Extract the [X, Y] coordinate from the center of the cell holding the provided text.  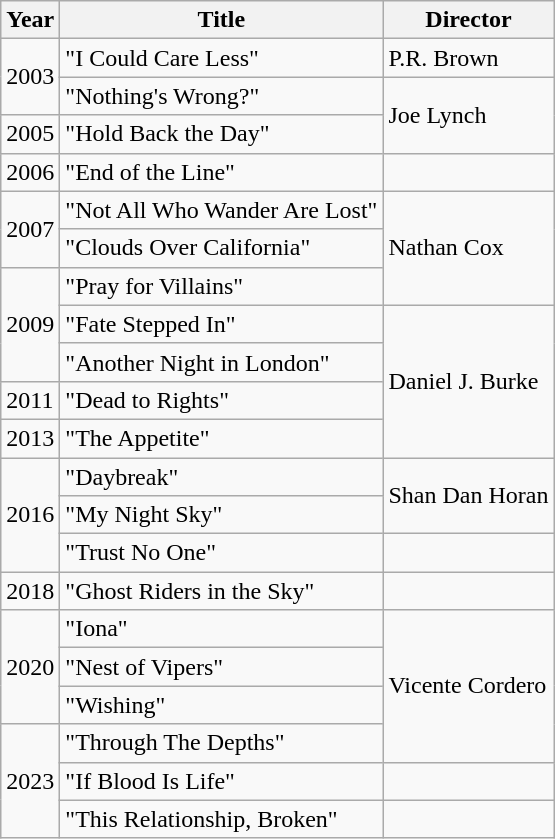
2007 [30, 229]
"Wishing" [222, 705]
2023 [30, 781]
2016 [30, 515]
Joe Lynch [468, 115]
2013 [30, 438]
"Trust No One" [222, 553]
Daniel J. Burke [468, 381]
Vicente Cordero [468, 686]
P.R. Brown [468, 58]
2018 [30, 591]
"Through The Depths" [222, 743]
"The Appetite" [222, 438]
Director [468, 20]
"Nest of Vipers" [222, 667]
"My Night Sky" [222, 515]
"Not All Who Wander Are Lost" [222, 210]
2003 [30, 77]
2009 [30, 324]
"Clouds Over California" [222, 248]
"Ghost Riders in the Sky" [222, 591]
"I Could Care Less" [222, 58]
Title [222, 20]
"Daybreak" [222, 477]
2006 [30, 172]
"Hold Back the Day" [222, 134]
"Nothing's Wrong?" [222, 96]
"Dead to Rights" [222, 400]
Shan Dan Horan [468, 496]
2020 [30, 667]
Nathan Cox [468, 248]
"This Relationship, Broken" [222, 819]
"Iona" [222, 629]
"If Blood Is Life" [222, 781]
Year [30, 20]
2005 [30, 134]
"Pray for Villains" [222, 286]
"End of the Line" [222, 172]
"Fate Stepped In" [222, 324]
2011 [30, 400]
"Another Night in London" [222, 362]
